Scan for the cell matching the given text and deliver its [X, Y] coordinate at center. 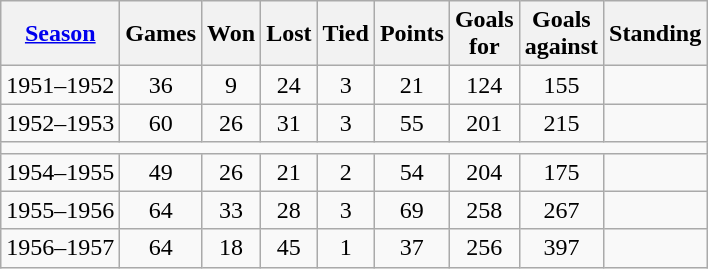
36 [161, 85]
175 [561, 172]
201 [484, 123]
18 [232, 248]
204 [484, 172]
1954–1955 [60, 172]
31 [289, 123]
Lost [289, 34]
256 [484, 248]
397 [561, 248]
Season [60, 34]
Goalsfor [484, 34]
28 [289, 210]
Games [161, 34]
37 [412, 248]
258 [484, 210]
69 [412, 210]
54 [412, 172]
2 [346, 172]
Won [232, 34]
1955–1956 [60, 210]
24 [289, 85]
60 [161, 123]
267 [561, 210]
1952–1953 [60, 123]
1956–1957 [60, 248]
Goalsagainst [561, 34]
155 [561, 85]
215 [561, 123]
9 [232, 85]
Tied [346, 34]
49 [161, 172]
55 [412, 123]
33 [232, 210]
124 [484, 85]
Standing [656, 34]
1951–1952 [60, 85]
45 [289, 248]
1 [346, 248]
Points [412, 34]
